Identify which cell holds the provided text, then report its (X, Y) central coordinate. 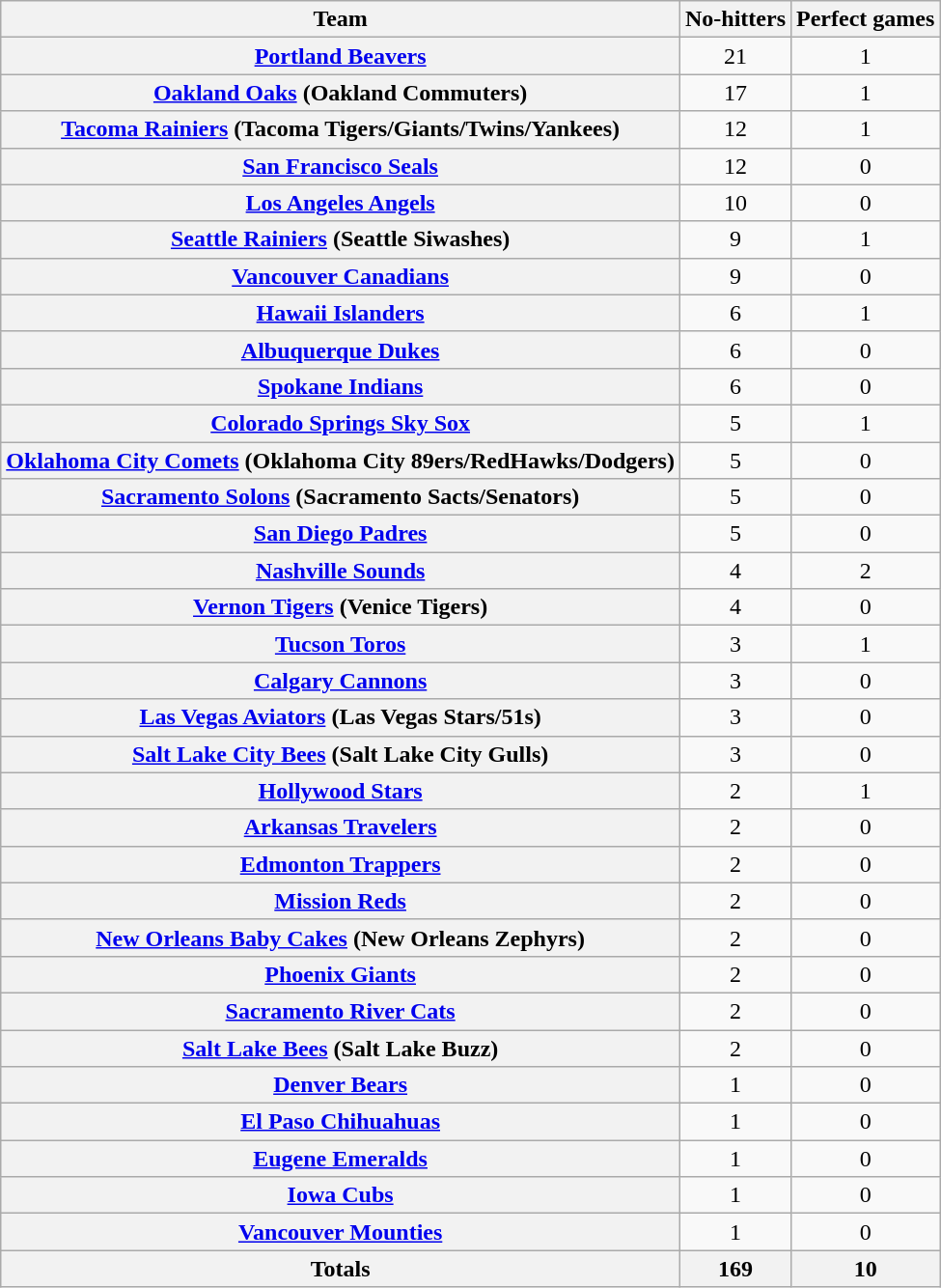
Mission Reds (341, 901)
Vernon Tigers (Venice Tigers) (341, 607)
Oklahoma City Comets (Oklahoma City 89ers/RedHawks/Dodgers) (341, 461)
169 (735, 1269)
Perfect games (866, 19)
Oakland Oaks (Oakland Commuters) (341, 93)
Nashville Sounds (341, 571)
Albuquerque Dukes (341, 350)
Los Angeles Angels (341, 203)
Salt Lake Bees (Salt Lake Buzz) (341, 1048)
Hawaii Islanders (341, 313)
Colorado Springs Sky Sox (341, 423)
Vancouver Mounties (341, 1232)
Sacramento Solons (Sacramento Sacts/Senators) (341, 497)
Team (341, 19)
Totals (341, 1269)
Iowa Cubs (341, 1195)
17 (735, 93)
Sacramento River Cats (341, 1011)
Hollywood Stars (341, 791)
San Francisco Seals (341, 166)
New Orleans Baby Cakes (New Orleans Zephyrs) (341, 938)
21 (735, 56)
Edmonton Trappers (341, 864)
Calgary Cannons (341, 681)
Las Vegas Aviators (Las Vegas Stars/51s) (341, 717)
Tacoma Rainiers (Tacoma Tigers/Giants/Twins/Yankees) (341, 129)
Denver Bears (341, 1085)
Arkansas Travelers (341, 827)
San Diego Padres (341, 534)
No-hitters (735, 19)
Tucson Toros (341, 644)
El Paso Chihuahuas (341, 1122)
Spokane Indians (341, 386)
Phoenix Giants (341, 974)
Eugene Emeralds (341, 1159)
Portland Beavers (341, 56)
Salt Lake City Bees (Salt Lake City Gulls) (341, 754)
Vancouver Canadians (341, 276)
Seattle Rainiers (Seattle Siwashes) (341, 239)
